Return the [X, Y] coordinate for the center point of the cell that contains the specified text.  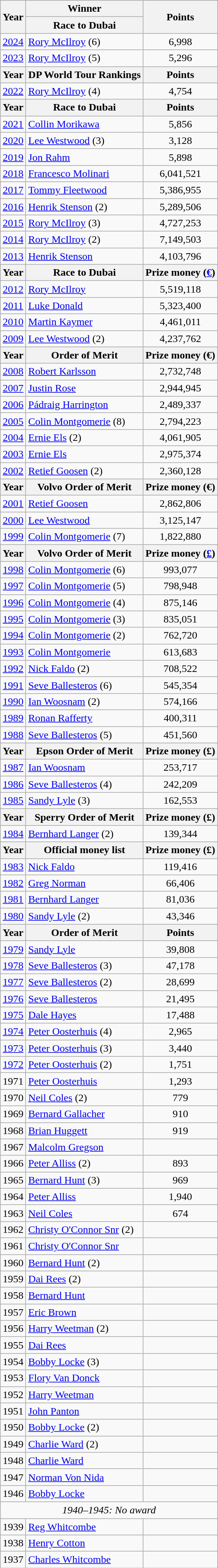
2006 [13, 404]
1963 [13, 1213]
2,360,128 [180, 470]
400,311 [180, 718]
5,296 [180, 58]
Seve Ballesteros (3) [85, 965]
Luke Donald [85, 306]
1969 [13, 1114]
1986 [13, 784]
1954 [13, 1362]
674 [180, 1213]
Bernard Hunt [85, 1296]
Lee Westwood (3) [85, 140]
Bernard Hunt (3) [85, 1180]
1973 [13, 1048]
1988 [13, 735]
Colin Montgomerie (7) [85, 537]
Charles Whitcombe [85, 1560]
1958 [13, 1296]
2007 [13, 388]
Dale Hayes [85, 1015]
Jon Rahm [85, 157]
7,149,503 [180, 240]
5,519,118 [180, 289]
1,293 [180, 1081]
Neil Coles (2) [85, 1098]
Seve Ballesteros (6) [85, 685]
4,103,796 [180, 256]
Ian Woosnam (2) [85, 701]
Harry Weetman [85, 1395]
Charlie Ward (2) [85, 1444]
139,344 [180, 834]
John Panton [85, 1411]
Ian Woosnam [85, 768]
893 [180, 1164]
Tommy Fleetwood [85, 190]
Sandy Lyle [85, 949]
762,720 [180, 636]
Colin Montgomerie (4) [85, 603]
1993 [13, 652]
Rory McIlroy (6) [85, 42]
Bernard Gallacher [85, 1114]
66,406 [180, 883]
Peter Oosterhuis [85, 1081]
Colin Montgomerie (5) [85, 586]
5,323,400 [180, 306]
2024 [13, 42]
2,489,337 [180, 404]
1950 [13, 1428]
2013 [13, 256]
2,862,806 [180, 504]
1,940 [180, 1196]
1979 [13, 949]
Bobby Locke (3) [85, 1362]
2011 [13, 306]
1990 [13, 701]
2001 [13, 504]
1952 [13, 1395]
Retief Goosen (2) [85, 470]
835,051 [180, 619]
5,289,506 [180, 207]
779 [180, 1098]
Eric Brown [85, 1312]
Rory McIlroy (2) [85, 240]
1972 [13, 1065]
1939 [13, 1526]
3,128 [180, 140]
Peter Oosterhuis (4) [85, 1032]
1974 [13, 1032]
Henrik Stenson [85, 256]
Francesco Molinari [85, 173]
2014 [13, 240]
Seve Ballesteros (4) [85, 784]
1966 [13, 1164]
Charlie Ward [85, 1460]
Sperry Order of Merit [85, 817]
Rory McIlroy (4) [85, 91]
Retief Goosen [85, 504]
21,495 [180, 998]
6,041,521 [180, 173]
2017 [13, 190]
5,856 [180, 124]
6,998 [180, 42]
2009 [13, 339]
1937 [13, 1560]
Colin Montgomerie (6) [85, 570]
993,077 [180, 570]
1998 [13, 570]
Colin Montgomerie [85, 652]
119,416 [180, 867]
Official money list [85, 850]
1965 [13, 1180]
253,717 [180, 768]
5,386,955 [180, 190]
1997 [13, 586]
1955 [13, 1345]
3,125,147 [180, 520]
2008 [13, 372]
1,822,880 [180, 537]
47,178 [180, 965]
Sandy Lyle (3) [85, 801]
Seve Ballesteros (5) [85, 735]
Neil Coles [85, 1213]
1994 [13, 636]
451,560 [180, 735]
Rory McIlroy (3) [85, 223]
1978 [13, 965]
2016 [13, 207]
2005 [13, 421]
Dai Rees [85, 1345]
Seve Ballesteros [85, 998]
Peter Oosterhuis (2) [85, 1065]
2,732,748 [180, 372]
81,036 [180, 900]
1946 [13, 1493]
1971 [13, 1081]
Harry Weetman (2) [85, 1329]
2015 [13, 223]
1956 [13, 1329]
Dai Rees (2) [85, 1279]
DP World Tour Rankings [85, 75]
1987 [13, 768]
4,061,905 [180, 437]
242,209 [180, 784]
2,794,223 [180, 421]
1984 [13, 834]
708,522 [180, 668]
1949 [13, 1444]
Bernhard Langer (2) [85, 834]
1999 [13, 537]
Colin Montgomerie (3) [85, 619]
Rory McIlroy (5) [85, 58]
Henrik Stenson (2) [85, 207]
1951 [13, 1411]
2023 [13, 58]
Lee Westwood (2) [85, 339]
Reg Whitcombe [85, 1526]
Peter Alliss (2) [85, 1164]
4,237,762 [180, 339]
2010 [13, 322]
798,948 [180, 586]
Peter Oosterhuis (3) [85, 1048]
4,727,253 [180, 223]
3,440 [180, 1048]
Colin Montgomerie (2) [85, 636]
Bobby Locke [85, 1493]
1967 [13, 1147]
4,461,011 [180, 322]
875,146 [180, 603]
Christy O'Connor Snr [85, 1246]
Epson Order of Merit [85, 751]
1989 [13, 718]
Justin Rose [85, 388]
2000 [13, 520]
Malcolm Gregson [85, 1147]
Brian Huggett [85, 1131]
1983 [13, 867]
1975 [13, 1015]
Bernard Hunt (2) [85, 1263]
2004 [13, 437]
Martin Kaymer [85, 322]
Bobby Locke (2) [85, 1428]
Colin Montgomerie (8) [85, 421]
1960 [13, 1263]
574,166 [180, 701]
2003 [13, 454]
969 [180, 1180]
919 [180, 1131]
5,898 [180, 157]
Rory McIlroy [85, 289]
Bernhard Langer [85, 900]
Winner [85, 9]
17,488 [180, 1015]
2019 [13, 157]
1959 [13, 1279]
2,965 [180, 1032]
1964 [13, 1196]
1,751 [180, 1065]
1968 [13, 1131]
1995 [13, 619]
Peter Alliss [85, 1196]
Christy O'Connor Snr (2) [85, 1229]
Norman Von Nida [85, 1477]
1938 [13, 1543]
1976 [13, 998]
Flory Van Donck [85, 1378]
Sandy Lyle (2) [85, 916]
1980 [13, 916]
Ernie Els (2) [85, 437]
162,553 [180, 801]
Pádraig Harrington [85, 404]
2002 [13, 470]
2022 [13, 91]
1947 [13, 1477]
2012 [13, 289]
1985 [13, 801]
613,683 [180, 652]
1977 [13, 982]
1940–1945: No award [109, 1510]
Lee Westwood [85, 520]
Nick Faldo (2) [85, 668]
2021 [13, 124]
2018 [13, 173]
1961 [13, 1246]
4,754 [180, 91]
Collin Morikawa [85, 124]
28,699 [180, 982]
1982 [13, 883]
1970 [13, 1098]
1962 [13, 1229]
1996 [13, 603]
1948 [13, 1460]
Henry Cotton [85, 1543]
2,944,945 [180, 388]
1991 [13, 685]
1957 [13, 1312]
Ronan Rafferty [85, 718]
Robert Karlsson [85, 372]
Nick Faldo [85, 867]
2020 [13, 140]
2,975,374 [180, 454]
545,354 [180, 685]
1992 [13, 668]
39,808 [180, 949]
1953 [13, 1378]
43,346 [180, 916]
Seve Ballesteros (2) [85, 982]
Greg Norman [85, 883]
1981 [13, 900]
Ernie Els [85, 454]
910 [180, 1114]
